Extract the [X, Y] coordinate from the center of the cell holding the provided text.  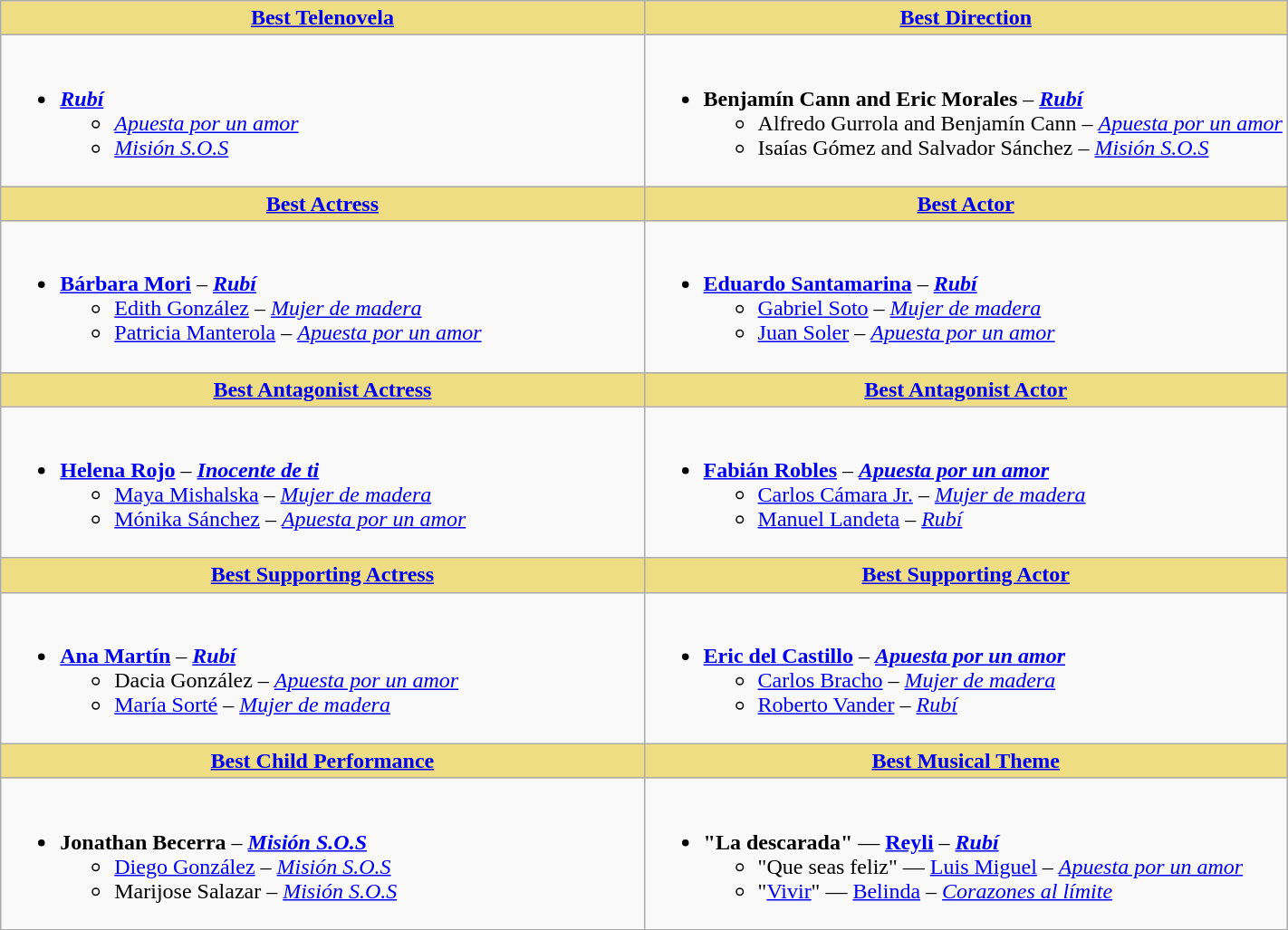
Best Supporting Actor [966, 575]
Eric del Castillo – Apuesta por un amorCarlos Bracho – Mujer de maderaRoberto Vander – Rubí [966, 668]
Bárbara Mori – RubíEdith González – Mujer de maderaPatricia Manterola – Apuesta por un amor [322, 297]
Best Actress [322, 204]
Best Antagonist Actor [966, 389]
Best Antagonist Actress [322, 389]
"La descarada" — Reyli – Rubí"Que seas feliz" — Luis Miguel – Apuesta por un amor"Vivir" — Belinda – Corazones al límite [966, 853]
Best Actor [966, 204]
Best Musical Theme [966, 761]
Best Supporting Actress [322, 575]
Benjamín Cann and Eric Morales – RubíAlfredo Gurrola and Benjamín Cann – Apuesta por un amorIsaías Gómez and Salvador Sánchez – Misión S.O.S [966, 110]
Best Telenovela [322, 18]
Fabián Robles – Apuesta por un amorCarlos Cámara Jr. – Mujer de maderaManuel Landeta – Rubí [966, 482]
RubíApuesta por un amorMisión S.O.S [322, 110]
Best Child Performance [322, 761]
Ana Martín – RubíDacia González – Apuesta por un amorMaría Sorté – Mujer de madera [322, 668]
Jonathan Becerra – Misión S.O.SDiego González – Misión S.O.SMarijose Salazar – Misión S.O.S [322, 853]
Helena Rojo – Inocente de tiMaya Mishalska – Mujer de maderaMónika Sánchez – Apuesta por un amor [322, 482]
Best Direction [966, 18]
Eduardo Santamarina – RubíGabriel Soto – Mujer de maderaJuan Soler – Apuesta por un amor [966, 297]
